Return [x, y] of the center of cell containing provided text 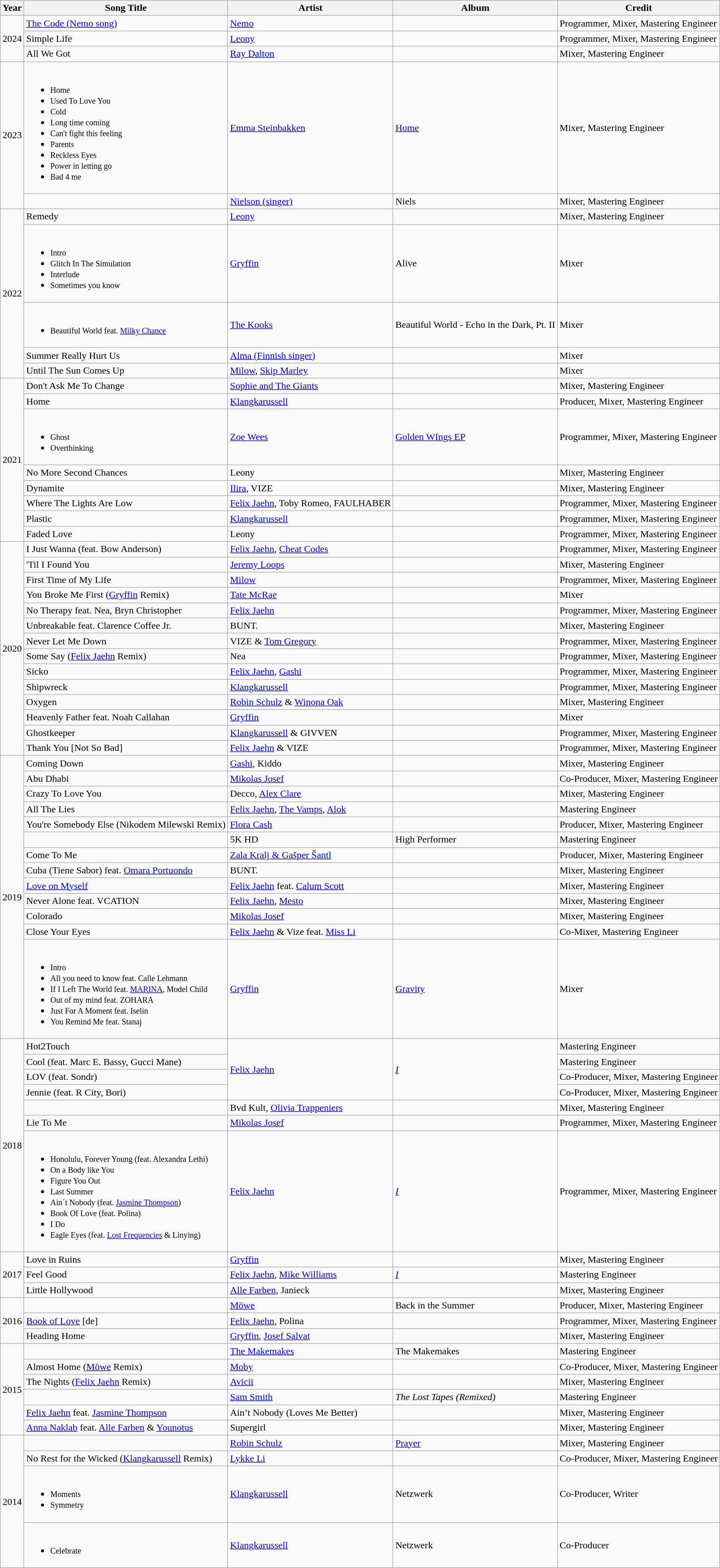
IntroGlitch In The SimulationInterludeSometimes you know [126, 263]
Prayer [475, 1443]
Flora Cash [310, 824]
Golden WIngs EP [475, 437]
Sicko [126, 671]
Ilira, VIZE [310, 488]
Plastic [126, 519]
Don't Ask Me To Change [126, 386]
The Code (Nemo song) [126, 23]
Moby [310, 1366]
Heading Home [126, 1336]
Felix Jaehn, Mike Williams [310, 1275]
Emma Steinbakken [310, 128]
Book of Love [de] [126, 1321]
2020 [12, 648]
First Time of My Life [126, 580]
2017 [12, 1275]
Love on Myself [126, 885]
Love in Ruins [126, 1259]
Felix Jaehn & VIZE [310, 748]
Felix Jaehn, Polina [310, 1321]
Where The Lights Are Low [126, 503]
The Kooks [310, 325]
Felix Jaehn, Mesto [310, 901]
5K HD [310, 840]
2014 [12, 1502]
Hot2Touch [126, 1047]
2023 [12, 135]
Zala Kralj & Gašper Šantl [310, 855]
Heavenly Father feat. Noah Callahan [126, 718]
Felix Jaehn, Toby Romeo, FAULHABER [310, 503]
Nemo [310, 23]
Alive [475, 263]
Gravity [475, 989]
Supergirl [310, 1428]
Song Title [126, 8]
LOV (feat. Sondr) [126, 1077]
Almost Home (Möwe Remix) [126, 1366]
Coming Down [126, 763]
Album [475, 8]
All The Lies [126, 809]
Beautiful World - Echo in the Dark, Pt. II [475, 325]
High Performer [475, 840]
Jennie (feat. R City, Bori) [126, 1092]
Feel Good [126, 1275]
Until The Sun Comes Up [126, 370]
2016 [12, 1321]
Close Your Eyes [126, 932]
Sophie and The Giants [310, 386]
Unbreakable feat. Clarence Coffee Jr. [126, 626]
2018 [12, 1145]
Felix Jaehn & Vize feat. Miss Li [310, 932]
VIZE & Tom Gregory [310, 641]
Crazy To Love You [126, 794]
The Lost Tapes (Remixed) [475, 1397]
Felix Jaehn, Gashi [310, 671]
Milow, Skip Marley [310, 370]
Klangkarussell & GIVVEN [310, 733]
Alle Farben, Janieck [310, 1290]
Felix Jaehn, Cheat Codes [310, 549]
All We Got [126, 54]
Co-Mixer, Mastering Engineer [639, 932]
Come To Me [126, 855]
Ray Dalton [310, 54]
Abu Dhabi [126, 779]
Ghostkeeper [126, 733]
Year [12, 8]
Bvd Kult, Olivia Trappeniers [310, 1108]
Decco, Alex Clare [310, 794]
Summer Really Hurt Us [126, 355]
Credit [639, 8]
Simple Life [126, 39]
Thank You [Not So Bad] [126, 748]
Artist [310, 8]
No Rest for the Wicked (Klangkarussell Remix) [126, 1458]
Beautiful World feat. Milky Chance [126, 325]
Back in the Summer [475, 1305]
Felix Jaehn feat. Calum Scott [310, 885]
Dynamite [126, 488]
Colorado [126, 916]
Alma (Finnish singer) [310, 355]
MomentsSymmetry [126, 1494]
Never Alone feat. VCATION [126, 901]
Ain’t Nobody (Loves Me Better) [310, 1413]
Robin Schulz [310, 1443]
Tate McRae [310, 595]
Nea [310, 656]
I Just Wanna (feat. Bow Anderson) [126, 549]
Co-Producer, Writer [639, 1494]
Felix Jaehn feat. Jasmine Thompson [126, 1413]
Never Let Me Down [126, 641]
You're Somebody Else (Nikodem Milewski Remix) [126, 824]
Lie To Me [126, 1123]
No Therapy feat. Nea, Bryn Christopher [126, 610]
Cool (feat. Marc E. Bassy, Gucci Mane) [126, 1062]
Celebrate [126, 1545]
2021 [12, 460]
Zoe Wees [310, 437]
Remedy [126, 217]
'Til I Found You [126, 564]
Some Say (Felix Jaehn Remix) [126, 656]
Anna Naklab feat. Alle Farben & Younotus [126, 1428]
GhostOverthinking [126, 437]
Avicii [310, 1382]
Co-Producer [639, 1545]
Nielson (singer) [310, 201]
Shipwreck [126, 687]
2015 [12, 1389]
Lykke Li [310, 1458]
2022 [12, 293]
HomeUsed To Love YouColdLong time comingCan't fight this feelingParentsReckless EyesPower in letting goBad 4 me [126, 128]
No More Second Chances [126, 473]
2019 [12, 897]
Niels [475, 201]
Cuba (Tiene Sabor) feat. Omara Portuondo [126, 870]
Felix Jaehn, The Vamps, Alok [310, 809]
The Nights (Felix Jaehn Remix) [126, 1382]
2024 [12, 39]
Milow [310, 580]
Sam Smith [310, 1397]
Faded Love [126, 534]
Robin Schulz & Winona Oak [310, 702]
Gryffin, Josef Salvat [310, 1336]
Little Hollywood [126, 1290]
Oxygen [126, 702]
Möwe [310, 1305]
Gashi, Kiddo [310, 763]
Jeremy Loops [310, 564]
You Broke Me First (Gryffin Remix) [126, 595]
